Locate the cell with the specified text and output its [x, y] center coordinate. 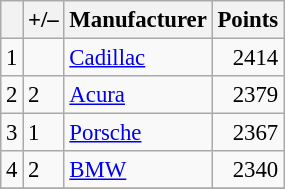
BMW [138, 170]
Points [248, 20]
2379 [248, 95]
4 [12, 170]
+/– [44, 20]
Acura [138, 95]
2367 [248, 133]
Porsche [138, 133]
Manufacturer [138, 20]
3 [12, 133]
Cadillac [138, 58]
2414 [248, 58]
2340 [248, 170]
